Determine the [x, y] coordinate at the center of the cell enclosing the given text.  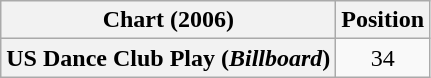
Chart (2006) [168, 20]
34 [383, 58]
Position [383, 20]
US Dance Club Play (Billboard) [168, 58]
